Extract the [X, Y] coordinate from the center of the cell holding the provided text.  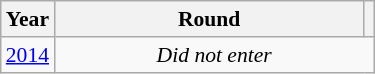
Round [209, 19]
Did not enter [214, 55]
Year [28, 19]
2014 [28, 55]
